Find where the given text appears and provide that cell's center as (x, y) coordinate. 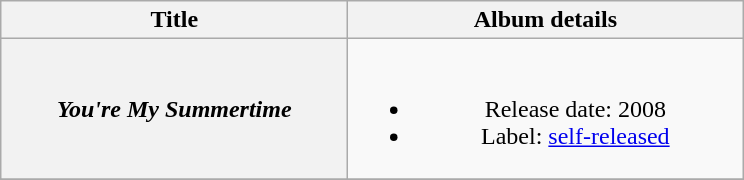
Album details (546, 20)
You're My Summertime (174, 109)
Release date: 2008Label: self-released (546, 109)
Title (174, 20)
